Find where the given text appears and provide that cell's center as [X, Y] coordinate. 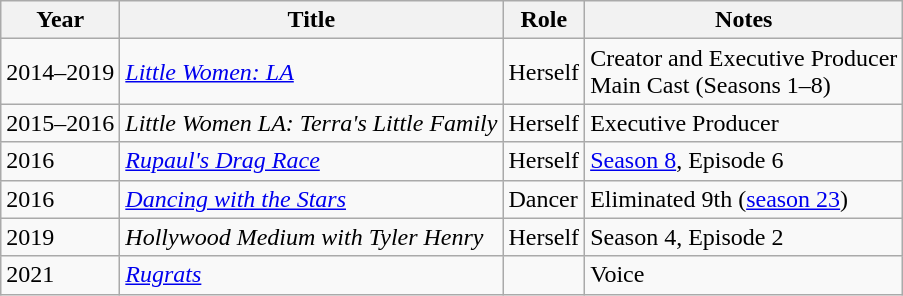
Rugrats [312, 275]
2021 [60, 275]
Voice [744, 275]
Little Women: LA [312, 72]
Notes [744, 20]
Dancing with the Stars [312, 199]
2015–2016 [60, 123]
Hollywood Medium with Tyler Henry [312, 237]
Year [60, 20]
Executive Producer [744, 123]
Eliminated 9th (season 23) [744, 199]
Little Women LA: Terra's Little Family [312, 123]
Season 4, Episode 2 [744, 237]
Title [312, 20]
2019 [60, 237]
Dancer [544, 199]
Role [544, 20]
Rupaul's Drag Race [312, 161]
Season 8, Episode 6 [744, 161]
Creator and Executive ProducerMain Cast (Seasons 1–8) [744, 72]
2014–2019 [60, 72]
